Return (x, y) of the center of cell containing provided text 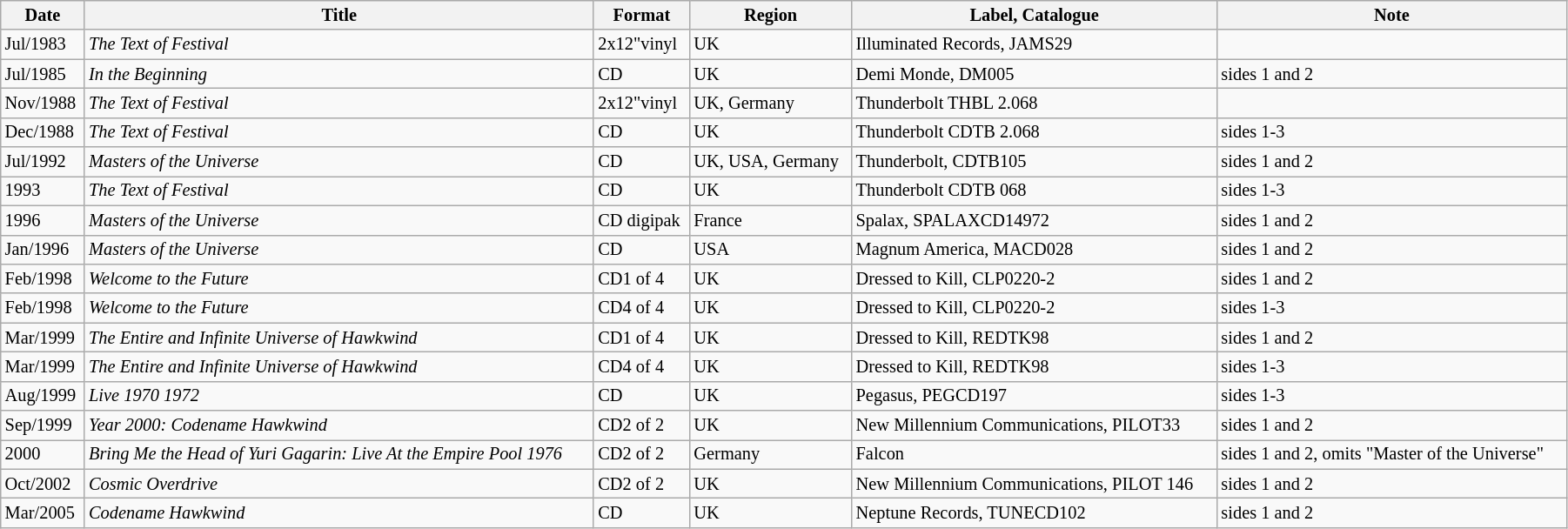
Title (339, 15)
Date (43, 15)
Aug/1999 (43, 396)
Thunderbolt CDTB 068 (1035, 191)
Demi Monde, DM005 (1035, 74)
Year 2000: Codename Hawkwind (339, 425)
sides 1 and 2, omits "Master of the Universe" (1392, 454)
UK, USA, Germany (771, 162)
Jul/1983 (43, 44)
Jul/1985 (43, 74)
Sep/1999 (43, 425)
Illuminated Records, JAMS29 (1035, 44)
USA (771, 250)
2000 (43, 454)
Region (771, 15)
France (771, 220)
Live 1970 1972 (339, 396)
Note (1392, 15)
Label, Catalogue (1035, 15)
Cosmic Overdrive (339, 484)
Magnum America, MACD028 (1035, 250)
Pegasus, PEGCD197 (1035, 396)
1996 (43, 220)
In the Beginning (339, 74)
Oct/2002 (43, 484)
1993 (43, 191)
Jul/1992 (43, 162)
CD digipak (641, 220)
Jan/1996 (43, 250)
Thunderbolt CDTB 2.068 (1035, 132)
Codename Hawkwind (339, 512)
New Millennium Communications, PILOT33 (1035, 425)
Format (641, 15)
Falcon (1035, 454)
Spalax, SPALAXCD14972 (1035, 220)
Germany (771, 454)
Neptune Records, TUNECD102 (1035, 512)
Thunderbolt, CDTB105 (1035, 162)
Mar/2005 (43, 512)
Dec/1988 (43, 132)
UK, Germany (771, 103)
Thunderbolt THBL 2.068 (1035, 103)
Bring Me the Head of Yuri Gagarin: Live At the Empire Pool 1976 (339, 454)
New Millennium Communications, PILOT 146 (1035, 484)
Nov/1988 (43, 103)
